Provide the (x, y) coordinate of the cell's center where the given text is located.  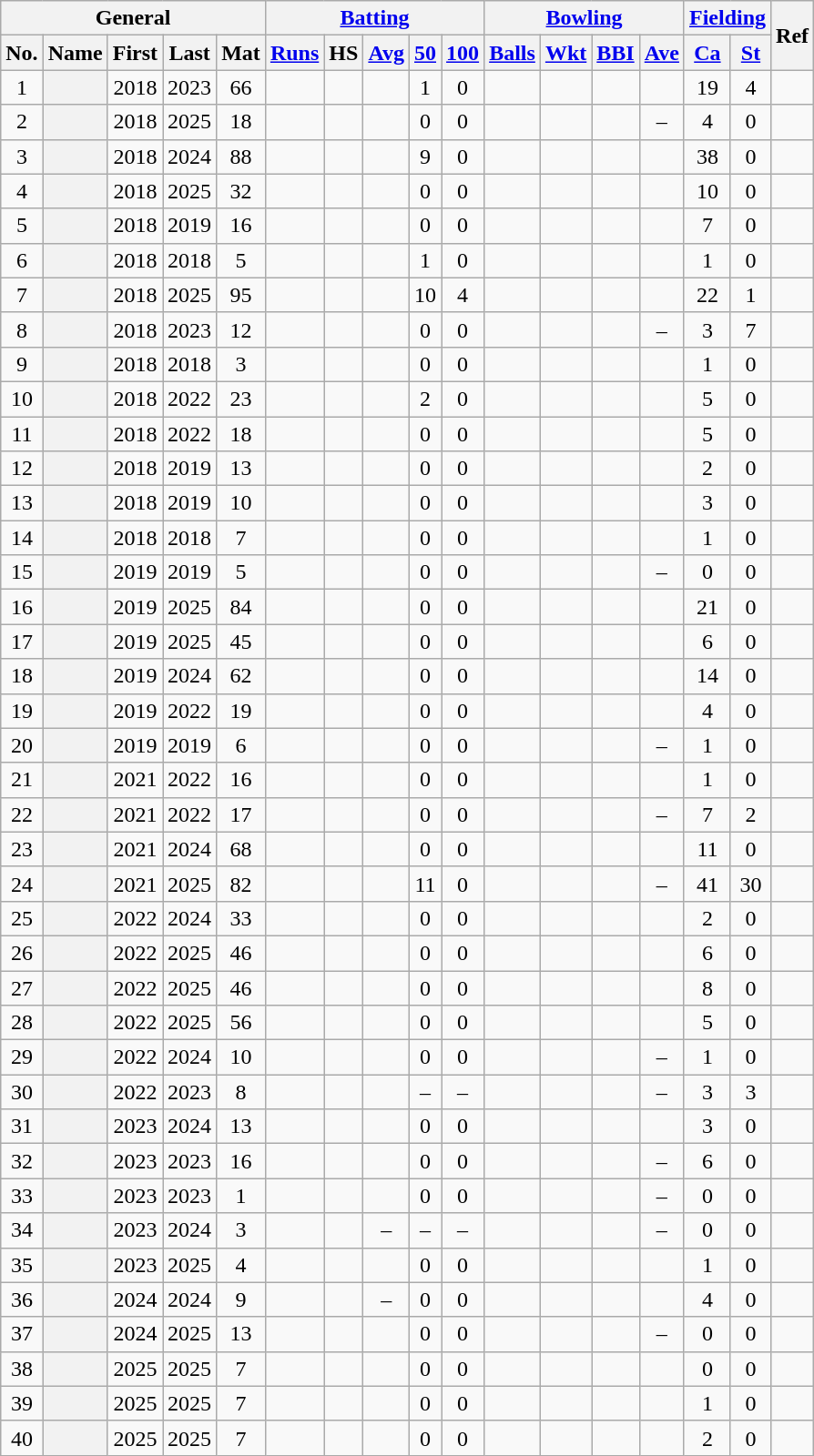
No. (22, 53)
27 (22, 987)
Batting (374, 18)
BBI (616, 53)
First (135, 53)
31 (22, 1127)
26 (22, 953)
Balls (513, 53)
28 (22, 1023)
88 (241, 157)
34 (22, 1230)
24 (22, 884)
40 (22, 1438)
100 (463, 53)
Runs (294, 53)
HS (344, 53)
82 (241, 884)
36 (22, 1299)
95 (241, 295)
39 (22, 1403)
66 (241, 87)
Mat (241, 53)
41 (707, 884)
Wkt (565, 53)
Fielding (727, 18)
St (750, 53)
35 (22, 1265)
Ca (707, 53)
Ave (661, 53)
20 (22, 745)
45 (241, 642)
68 (241, 849)
Name (75, 53)
50 (424, 53)
62 (241, 676)
Bowling (585, 18)
15 (22, 572)
37 (22, 1334)
56 (241, 1023)
Last (189, 53)
General (133, 18)
Ref (792, 35)
Avg (386, 53)
25 (22, 918)
84 (241, 607)
29 (22, 1057)
